From the cell containing the given text, extract its center point as (X, Y) coordinate. 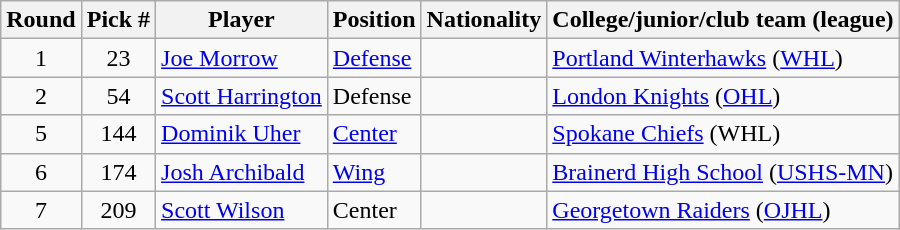
7 (41, 210)
Position (374, 20)
23 (118, 58)
Joe Morrow (242, 58)
Player (242, 20)
Wing (374, 172)
2 (41, 96)
5 (41, 134)
144 (118, 134)
Josh Archibald (242, 172)
6 (41, 172)
Portland Winterhawks (WHL) (723, 58)
209 (118, 210)
College/junior/club team (league) (723, 20)
Georgetown Raiders (OJHL) (723, 210)
1 (41, 58)
Brainerd High School (USHS-MN) (723, 172)
Scott Wilson (242, 210)
Nationality (484, 20)
Pick # (118, 20)
Round (41, 20)
174 (118, 172)
Scott Harrington (242, 96)
54 (118, 96)
Spokane Chiefs (WHL) (723, 134)
Dominik Uher (242, 134)
London Knights (OHL) (723, 96)
